Pinpoint the cell where the given text exists, returning its (x, y) midpoint coordinate. 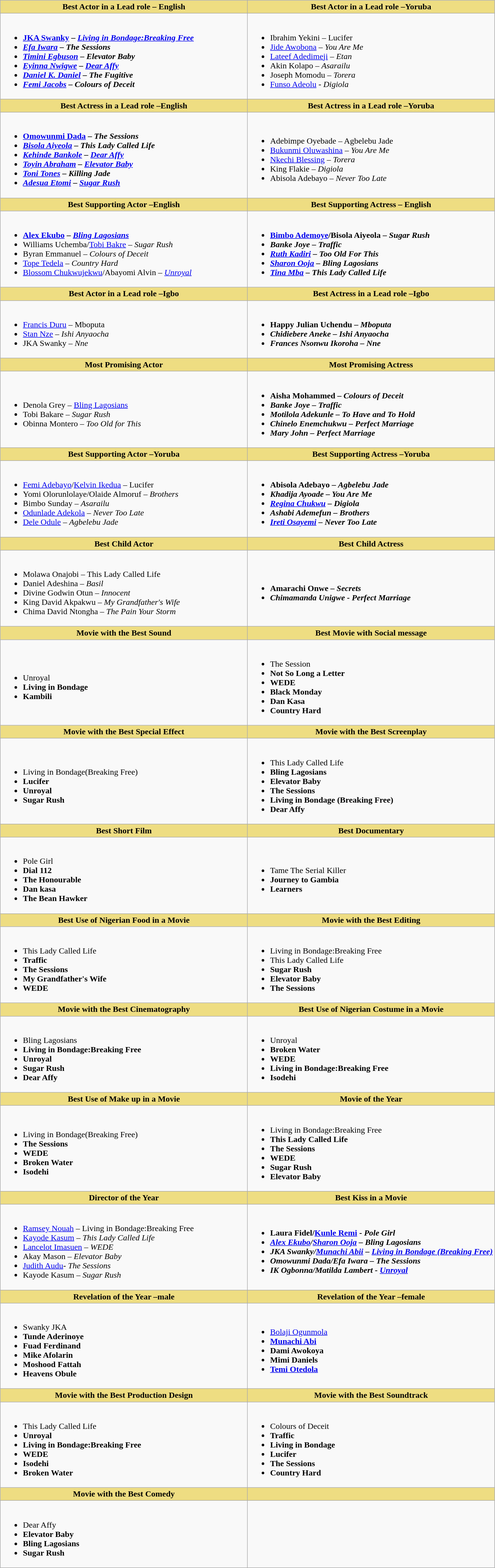
Most Promising Actress (371, 365)
Best Documentary (371, 831)
Movie with the Best Comedy (124, 1494)
Colours of DeceitTrafficLiving in BondageLuciferThe SessionsCountry Hard (371, 1445)
Best Short Film (124, 831)
Movie of the Year (371, 1099)
Denola Grey – Bling LagosiansTobi Bakare – Sugar RushObinna Montero – Too Old for This (124, 409)
Francis Duru – MboputaStan Nze – Ishi AnyaochaJKA Swanky – Nne (124, 329)
Best Use of Nigerian Food in a Movie (124, 920)
Bolaji OgunmolaMunachi AbiDami AwokoyaMimi DanielsTemi Otedola (371, 1346)
Movie with the Best Soundtrack (371, 1395)
Movie with the Best Production Design (124, 1395)
Dear AffyElevator BabyBling LagosiansSugar Rush (124, 1534)
Movie with the Best Cinematography (124, 1009)
Ibrahim Yekini – LuciferJide Awobona – You Are MeLateef Adedimeji – EtanAkin Kolapo – AsarailuJoseph Momodu – ToreraFunso Adeolu - Digiola (371, 56)
Best Supporting Actor –Yoruba (124, 454)
Living in Bondage:Breaking FreeThis Lady Called LifeThe SessionsWEDESugar RushElevator Baby (371, 1148)
Best Child Actress (371, 544)
Abisola Adebayo – Agbelebu JadeKhadija Ayoade – You Are MeRegina Chukwu – DigiolaAshabi Ademefun – BrothersIreti Osayemi – Never Too Late (371, 499)
The SessionNot So Long a LetterWEDEBlack MondayDan KasaCountry Hard (371, 683)
Amarachi Onwe – SecretsChimamanda Unigwe - Perfect Marriage (371, 588)
Revelation of the Year –female (371, 1296)
Movie with the Best Screenplay (371, 732)
Tame The Serial KillerJourney to GambiaLearners (371, 875)
Best Supporting Actress –Yoruba (371, 454)
Best Actress in a Lead role –Yoruba (371, 106)
Best Supporting Actor –English (124, 204)
Living in Bondage:Breaking FreeThis Lady Called LifeSugar RushElevator BabyThe Sessions (371, 965)
Director of the Year (124, 1198)
Most Promising Actor (124, 365)
Best Kiss in a Movie (371, 1198)
This Lady Called LifeBling LagosiansElevator BabyThe SessionsLiving in Bondage (Breaking Free)Dear Affy (371, 781)
Movie with the Best Editing (371, 920)
Best Actor in a Lead role –Yoruba (371, 7)
Best Actor in a Lead role –Igbo (124, 294)
Best Child Actor (124, 544)
Movie with the Best Sound (124, 633)
Bling LagosiansLiving in Bondage:Breaking FreeUnroyalSugar RushDear Affy (124, 1054)
Best Actress in a Lead role –Igbo (371, 294)
Movie with the Best Special Effect (124, 732)
Best Use of Nigerian Costume in a Movie (371, 1009)
UnroyalBroken WaterWEDELiving in Bondage:Breaking FreeIsodehi (371, 1054)
Best Actor in a Lead role – English (124, 7)
Best Actress in a Lead role –English (124, 106)
UnroyalLiving in BondageKambili (124, 683)
Best Movie with Social message (371, 633)
Adebimpe Oyebade – Agbelebu JadeBukunmi Oluwashina – You Are MeNkechi Blessing – ToreraKing Flakie – DigiolaAbisola Adebayo – Never Too Late (371, 155)
Living in Bondage(Breaking Free)LuciferUnroyalSugar Rush (124, 781)
This Lady Called LifeTrafficThe SessionsMy Grandfather's WifeWEDE (124, 965)
Happy Julian Uchendu – MboputaChidiebere Aneke – Ishi AnyaochaFrances Nsonwu Ikoroha – Nne (371, 329)
Swanky JKATunde AderinoyeFuad FerdinandMike AfolarinMoshood FattahHeavens Obule (124, 1346)
Best Use of Make up in a Movie (124, 1099)
Pole GirlDial 112The HonourableDan kasaThe Bean Hawker (124, 875)
Revelation of the Year –male (124, 1296)
Living in Bondage(Breaking Free)The SessionsWEDEBroken WaterIsodehi (124, 1148)
This Lady Called LifeUnroyalLiving in Bondage:Breaking FreeWEDEIsodehiBroken Water (124, 1445)
Best Supporting Actress – English (371, 204)
